Output the [x, y] coordinate of the center of the cell containing the given text.  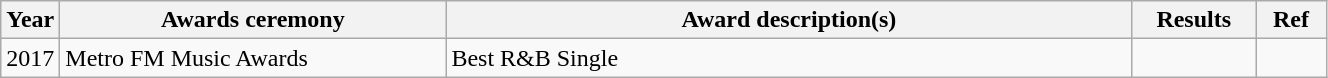
Awards ceremony [253, 20]
Metro FM Music Awards [253, 58]
2017 [30, 58]
Ref [1292, 20]
Results [1194, 20]
Best R&B Single [789, 58]
Year [30, 20]
Award description(s) [789, 20]
